Output the (X, Y) coordinate of the center of the cell containing the given text.  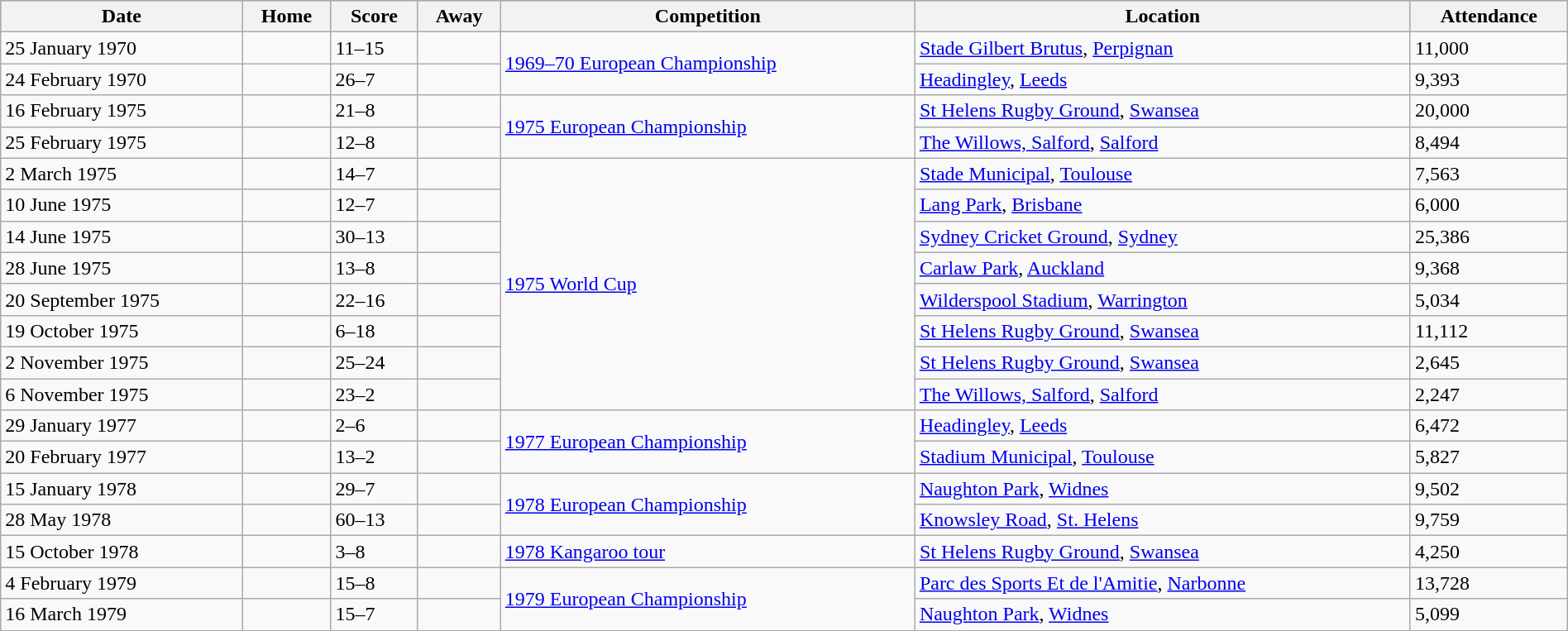
Score (374, 17)
5,827 (1489, 457)
3–8 (374, 552)
21–8 (374, 111)
2 March 1975 (122, 174)
11–15 (374, 48)
28 May 1978 (122, 520)
2,645 (1489, 362)
Stade Gilbert Brutus, Perpignan (1163, 48)
5,099 (1489, 614)
Home (286, 17)
22–16 (374, 299)
Lang Park, Brisbane (1163, 205)
13–8 (374, 268)
5,034 (1489, 299)
20 February 1977 (122, 457)
16 March 1979 (122, 614)
16 February 1975 (122, 111)
1978 Kangaroo tour (708, 552)
2 November 1975 (122, 362)
Knowsley Road, St. Helens (1163, 520)
25–24 (374, 362)
9,368 (1489, 268)
Attendance (1489, 17)
25 February 1975 (122, 142)
11,000 (1489, 48)
19 October 1975 (122, 331)
29–7 (374, 489)
Parc des Sports Et de l'Amitie, Narbonne (1163, 583)
30–13 (374, 237)
26–7 (374, 79)
15–7 (374, 614)
1978 European Championship (708, 504)
13–2 (374, 457)
25 January 1970 (122, 48)
Away (459, 17)
2,247 (1489, 394)
13,728 (1489, 583)
12–7 (374, 205)
23–2 (374, 394)
1979 European Championship (708, 599)
6–18 (374, 331)
12–8 (374, 142)
20,000 (1489, 111)
1977 European Championship (708, 442)
1975 European Championship (708, 127)
15 January 1978 (122, 489)
14 June 1975 (122, 237)
15 October 1978 (122, 552)
29 January 1977 (122, 426)
8,494 (1489, 142)
1969–70 European Championship (708, 64)
20 September 1975 (122, 299)
1975 World Cup (708, 284)
6 November 1975 (122, 394)
15–8 (374, 583)
10 June 1975 (122, 205)
9,502 (1489, 489)
Date (122, 17)
Location (1163, 17)
4 February 1979 (122, 583)
6,000 (1489, 205)
Sydney Cricket Ground, Sydney (1163, 237)
25,386 (1489, 237)
Carlaw Park, Auckland (1163, 268)
Stadium Municipal, Toulouse (1163, 457)
Competition (708, 17)
Stade Municipal, Toulouse (1163, 174)
7,563 (1489, 174)
28 June 1975 (122, 268)
6,472 (1489, 426)
Wilderspool Stadium, Warrington (1163, 299)
9,393 (1489, 79)
11,112 (1489, 331)
9,759 (1489, 520)
24 February 1970 (122, 79)
14–7 (374, 174)
60–13 (374, 520)
4,250 (1489, 552)
2–6 (374, 426)
